Capture the cell that displays the provided text and extract its [x, y] central coordinate. 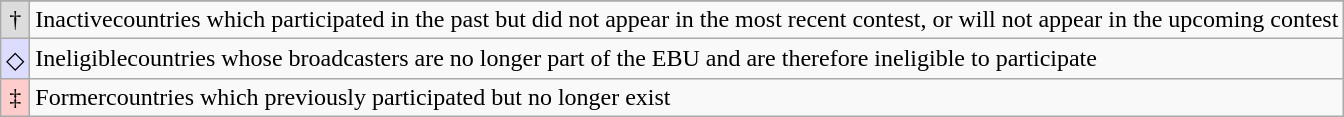
Formercountries which previously participated but no longer exist [687, 97]
Inactivecountries which participated in the past but did not appear in the most recent contest, or will not appear in the upcoming contest [687, 20]
‡ [16, 97]
Ineligiblecountries whose broadcasters are no longer part of the EBU and are therefore ineligible to participate [687, 59]
◇ [16, 59]
† [16, 20]
